Determine the [x, y] coordinate at the center of the cell enclosing the given text.  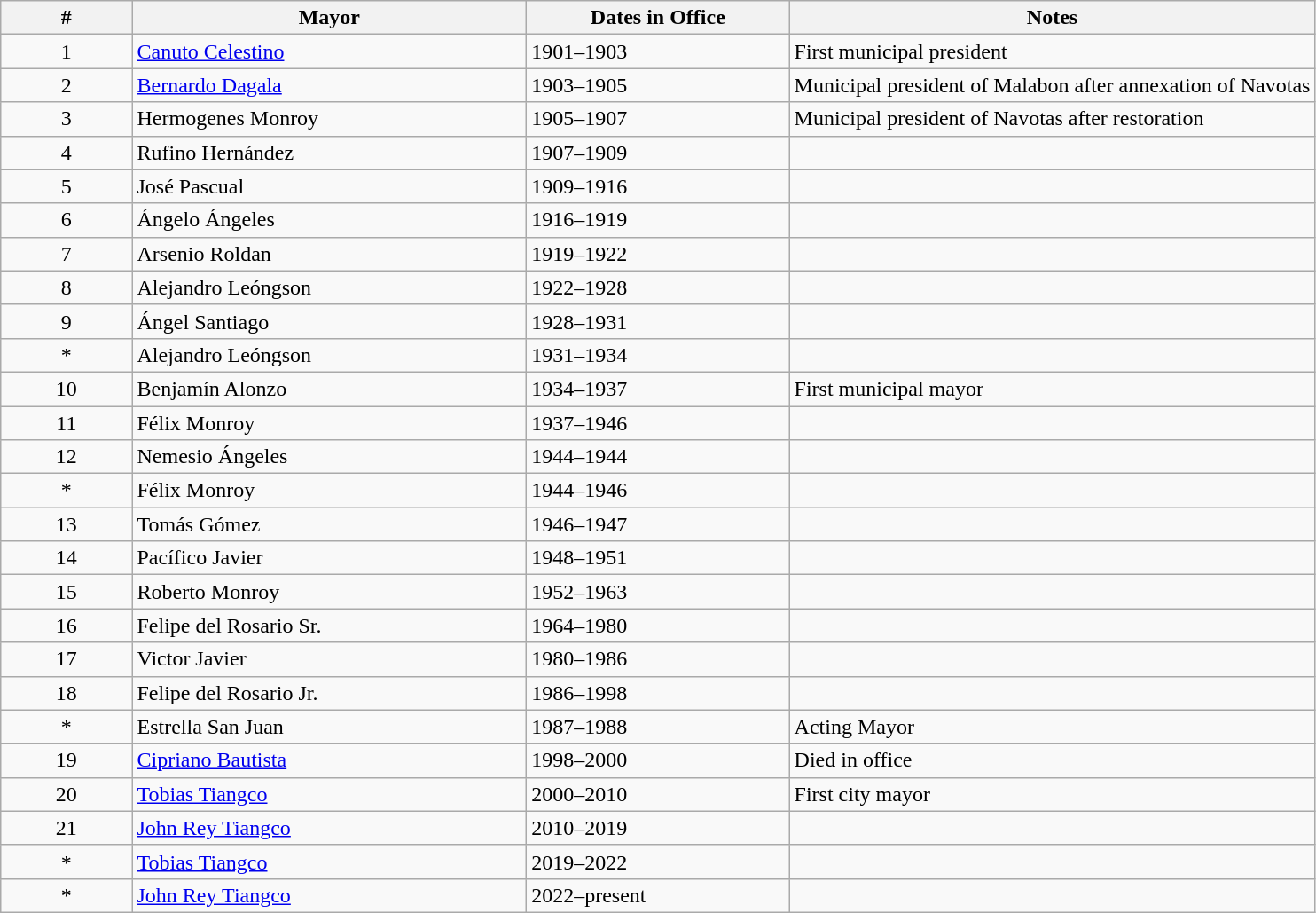
2000–2010 [658, 794]
Felipe del Rosario Sr. [330, 626]
10 [67, 389]
Ángel Santiago [330, 321]
19 [67, 760]
1944–1944 [658, 457]
Ángelo Ángeles [330, 220]
Estrella San Juan [330, 727]
1937–1946 [658, 423]
16 [67, 626]
Tomás Gómez [330, 524]
Canuto Celestino [330, 51]
1922–1928 [658, 287]
12 [67, 457]
15 [67, 592]
2010–2019 [658, 828]
Mayor [330, 18]
1944–1946 [658, 491]
1903–1905 [658, 85]
9 [67, 321]
14 [67, 558]
17 [67, 659]
Cipriano Bautista [330, 760]
Notes [1052, 18]
5 [67, 186]
1934–1937 [658, 389]
1931–1934 [658, 355]
Nemesio Ángeles [330, 457]
# [67, 18]
Died in office [1052, 760]
2 [67, 85]
1980–1986 [658, 659]
Municipal president of Malabon after annexation of Navotas [1052, 85]
1905–1907 [658, 119]
1952–1963 [658, 592]
Municipal president of Navotas after restoration [1052, 119]
2019–2022 [658, 862]
2022–present [658, 895]
Hermogenes Monroy [330, 119]
First municipal mayor [1052, 389]
1948–1951 [658, 558]
1916–1919 [658, 220]
First city mayor [1052, 794]
7 [67, 254]
Felipe del Rosario Jr. [330, 693]
13 [67, 524]
1909–1916 [658, 186]
21 [67, 828]
Rufino Hernández [330, 153]
1919–1922 [658, 254]
Bernardo Dagala [330, 85]
3 [67, 119]
Benjamín Alonzo [330, 389]
1 [67, 51]
20 [67, 794]
1986–1998 [658, 693]
1987–1988 [658, 727]
1998–2000 [658, 760]
1928–1931 [658, 321]
1907–1909 [658, 153]
José Pascual [330, 186]
Roberto Monroy [330, 592]
First municipal president [1052, 51]
Pacífico Javier [330, 558]
Dates in Office [658, 18]
11 [67, 423]
Victor Javier [330, 659]
8 [67, 287]
1901–1903 [658, 51]
4 [67, 153]
1946–1947 [658, 524]
6 [67, 220]
18 [67, 693]
Arsenio Roldan [330, 254]
1964–1980 [658, 626]
Acting Mayor [1052, 727]
